Extract the [X, Y] coordinate from the center of the cell holding the provided text.  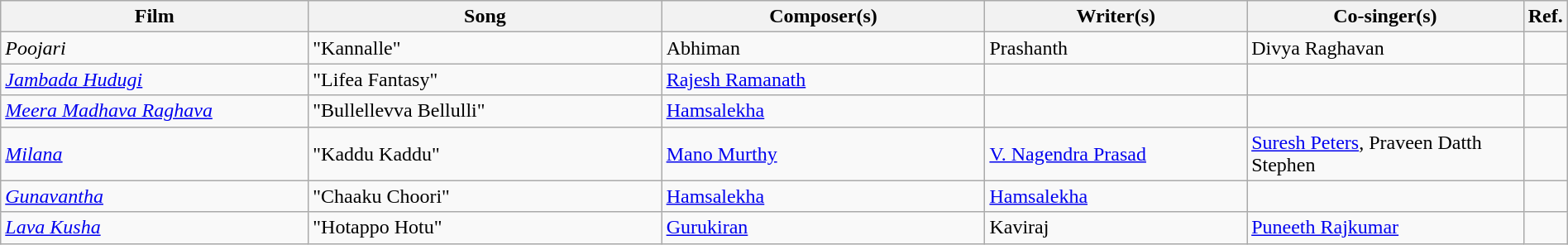
Mano Murthy [824, 154]
Suresh Peters, Praveen Datth Stephen [1386, 154]
Kaviraj [1116, 228]
Puneeth Rajkumar [1386, 228]
Milana [155, 154]
"Kaddu Kaddu" [485, 154]
Song [485, 17]
Poojari [155, 48]
Ref. [1545, 17]
"Bullellevva Bellulli" [485, 111]
Divya Raghavan [1386, 48]
Co-singer(s) [1386, 17]
Film [155, 17]
Gunavantha [155, 196]
Composer(s) [824, 17]
Prashanth [1116, 48]
"Hotappo Hotu" [485, 228]
V. Nagendra Prasad [1116, 154]
Meera Madhava Raghava [155, 111]
"Chaaku Choori" [485, 196]
"Kannalle" [485, 48]
Rajesh Ramanath [824, 79]
Abhiman [824, 48]
"Lifea Fantasy" [485, 79]
Gurukiran [824, 228]
Writer(s) [1116, 17]
Jambada Hudugi [155, 79]
Lava Kusha [155, 228]
